Determine the [x, y] coordinate at the center of the cell enclosing the given text.  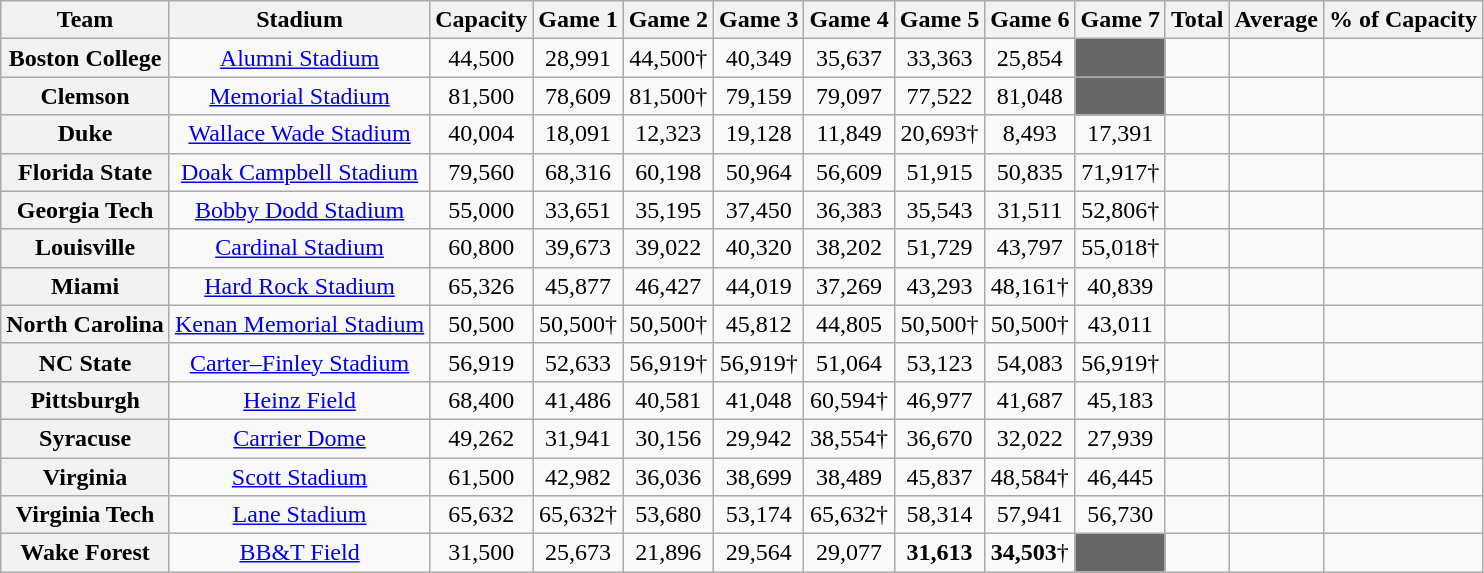
Duke [86, 134]
49,262 [482, 438]
Kenan Memorial Stadium [299, 324]
33,651 [578, 210]
Florida State [86, 172]
60,594† [849, 400]
19,128 [759, 134]
Wallace Wade Stadium [299, 134]
46,445 [1120, 477]
8,493 [1030, 134]
79,560 [482, 172]
Syracuse [86, 438]
81,500 [482, 96]
Boston College [86, 58]
50,964 [759, 172]
60,800 [482, 248]
68,316 [578, 172]
Capacity [482, 20]
36,670 [939, 438]
57,941 [1030, 515]
46,427 [668, 286]
48,161† [1030, 286]
Hard Rock Stadium [299, 286]
58,314 [939, 515]
61,500 [482, 477]
43,011 [1120, 324]
Lane Stadium [299, 515]
Georgia Tech [86, 210]
38,489 [849, 477]
37,269 [849, 286]
BB&T Field [299, 553]
35,543 [939, 210]
Pittsburgh [86, 400]
37,450 [759, 210]
81,048 [1030, 96]
Cardinal Stadium [299, 248]
Game 4 [849, 20]
Game 5 [939, 20]
36,383 [849, 210]
81,500† [668, 96]
Heinz Field [299, 400]
32,022 [1030, 438]
Game 1 [578, 20]
31,511 [1030, 210]
28,991 [578, 58]
Wake Forest [86, 553]
38,202 [849, 248]
45,812 [759, 324]
Clemson [86, 96]
77,522 [939, 96]
46,977 [939, 400]
40,320 [759, 248]
43,293 [939, 286]
17,391 [1120, 134]
55,018† [1120, 248]
56,609 [849, 172]
71,917† [1120, 172]
Average [1276, 20]
45,183 [1120, 400]
NC State [86, 362]
34,503† [1030, 553]
40,581 [668, 400]
Carrier Dome [299, 438]
18,091 [578, 134]
55,000 [482, 210]
45,877 [578, 286]
78,609 [578, 96]
29,942 [759, 438]
40,004 [482, 134]
48,584† [1030, 477]
41,687 [1030, 400]
41,486 [578, 400]
Doak Campbell Stadium [299, 172]
39,673 [578, 248]
Virginia [86, 477]
79,097 [849, 96]
60,198 [668, 172]
38,699 [759, 477]
Game 2 [668, 20]
53,123 [939, 362]
68,400 [482, 400]
25,854 [1030, 58]
54,083 [1030, 362]
Game 6 [1030, 20]
53,174 [759, 515]
65,632 [482, 515]
29,564 [759, 553]
Game 3 [759, 20]
29,077 [849, 553]
40,839 [1120, 286]
33,363 [939, 58]
35,637 [849, 58]
Bobby Dodd Stadium [299, 210]
Total [1197, 20]
44,500† [668, 58]
31,613 [939, 553]
Miami [86, 286]
Louisville [86, 248]
44,500 [482, 58]
52,633 [578, 362]
41,048 [759, 400]
50,500 [482, 324]
11,849 [849, 134]
20,693† [939, 134]
Scott Stadium [299, 477]
79,159 [759, 96]
52,806† [1120, 210]
44,805 [849, 324]
50,835 [1030, 172]
Carter–Finley Stadium [299, 362]
31,941 [578, 438]
35,195 [668, 210]
Memorial Stadium [299, 96]
43,797 [1030, 248]
Stadium [299, 20]
27,939 [1120, 438]
65,326 [482, 286]
36,036 [668, 477]
Game 7 [1120, 20]
56,730 [1120, 515]
38,554† [849, 438]
40,349 [759, 58]
42,982 [578, 477]
31,500 [482, 553]
51,915 [939, 172]
45,837 [939, 477]
North Carolina [86, 324]
56,919 [482, 362]
21,896 [668, 553]
30,156 [668, 438]
51,729 [939, 248]
Virginia Tech [86, 515]
25,673 [578, 553]
44,019 [759, 286]
51,064 [849, 362]
53,680 [668, 515]
Team [86, 20]
% of Capacity [1404, 20]
39,022 [668, 248]
12,323 [668, 134]
Alumni Stadium [299, 58]
